Scan for the cell matching the given text and deliver its [x, y] coordinate at center. 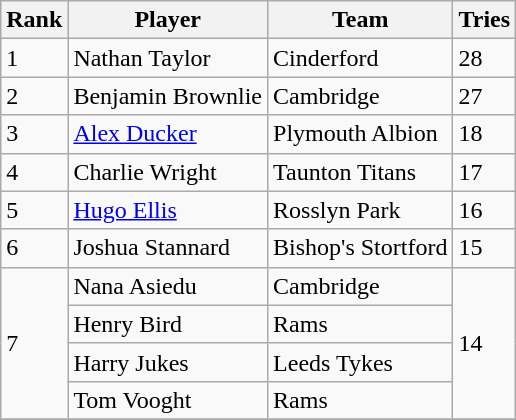
Benjamin Brownlie [168, 96]
17 [484, 172]
Joshua Stannard [168, 248]
Cinderford [360, 58]
Nana Asiedu [168, 286]
Rank [34, 20]
Taunton Titans [360, 172]
27 [484, 96]
5 [34, 210]
3 [34, 134]
Hugo Ellis [168, 210]
Tom Vooght [168, 400]
Alex Ducker [168, 134]
Plymouth Albion [360, 134]
28 [484, 58]
Rosslyn Park [360, 210]
4 [34, 172]
Tries [484, 20]
Harry Jukes [168, 362]
Bishop's Stortford [360, 248]
Player [168, 20]
Leeds Tykes [360, 362]
14 [484, 343]
1 [34, 58]
15 [484, 248]
6 [34, 248]
16 [484, 210]
7 [34, 343]
Team [360, 20]
Charlie Wright [168, 172]
Henry Bird [168, 324]
2 [34, 96]
Nathan Taylor [168, 58]
18 [484, 134]
